Output the (X, Y) coordinate of the center of the cell containing the given text.  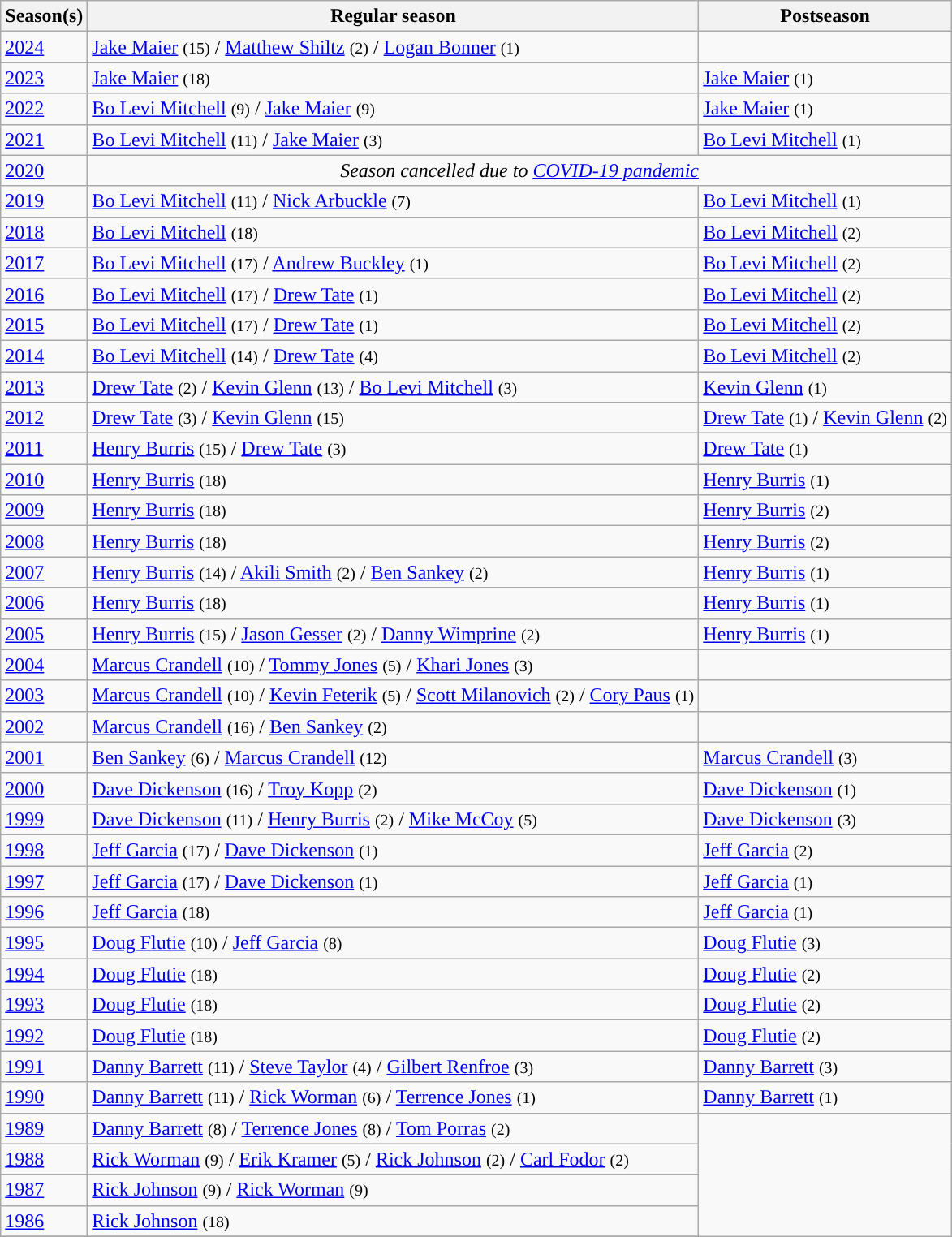
2015 (44, 325)
Henry Burris (15) / Drew Tate (3) (393, 449)
Dave Dickenson (1) (825, 788)
Bo Levi Mitchell (11) / Nick Arbuckle (7) (393, 201)
Dave Dickenson (11) / Henry Burris (2) / Mike McCoy (5) (393, 819)
2003 (44, 696)
Dave Dickenson (3) (825, 819)
Danny Barrett (11) / Rick Worman (6) / Terrence Jones (1) (393, 1097)
2023 (44, 78)
Drew Tate (1) / Kevin Glenn (2) (825, 418)
Ben Sankey (6) / Marcus Crandell (12) (393, 757)
2004 (44, 665)
Henry Burris (14) / Akili Smith (2) / Ben Sankey (2) (393, 572)
Rick Johnson (18) (393, 1221)
2021 (44, 140)
Bo Levi Mitchell (18) (393, 232)
2013 (44, 387)
2007 (44, 572)
1998 (44, 850)
2019 (44, 201)
Kevin Glenn (1) (825, 387)
Danny Barrett (11) / Steve Taylor (4) / Gilbert Renfroe (3) (393, 1067)
Doug Flutie (3) (825, 943)
Dave Dickenson (16) / Troy Kopp (2) (393, 788)
Jake Maier (18) (393, 78)
Drew Tate (3) / Kevin Glenn (15) (393, 418)
Bo Levi Mitchell (17) / Andrew Buckley (1) (393, 263)
2006 (44, 603)
2018 (44, 232)
2017 (44, 263)
Jeff Garcia (18) (393, 912)
2010 (44, 480)
Danny Barrett (3) (825, 1067)
Rick Johnson (9) / Rick Worman (9) (393, 1190)
1999 (44, 819)
Rick Worman (9) / Erik Kramer (5) / Rick Johnson (2) / Carl Fodor (2) (393, 1159)
2005 (44, 634)
Jeff Garcia (2) (825, 850)
1990 (44, 1097)
1995 (44, 943)
2011 (44, 449)
1989 (44, 1128)
2022 (44, 109)
2009 (44, 511)
2020 (44, 170)
1997 (44, 881)
Bo Levi Mitchell (9) / Jake Maier (9) (393, 109)
Season(s) (44, 16)
1992 (44, 1036)
2016 (44, 294)
Jake Maier (15) / Matthew Shiltz (2) / Logan Bonner (1) (393, 47)
Postseason (825, 16)
2000 (44, 788)
1996 (44, 912)
2001 (44, 757)
Marcus Crandell (10) / Kevin Feterik (5) / Scott Milanovich (2) / Cory Paus (1) (393, 696)
1991 (44, 1067)
2014 (44, 356)
Bo Levi Mitchell (11) / Jake Maier (3) (393, 140)
1986 (44, 1221)
Doug Flutie (10) / Jeff Garcia (8) (393, 943)
Danny Barrett (8) / Terrence Jones (8) / Tom Porras (2) (393, 1128)
2008 (44, 541)
1988 (44, 1159)
2012 (44, 418)
1993 (44, 1005)
1994 (44, 974)
Bo Levi Mitchell (14) / Drew Tate (4) (393, 356)
2002 (44, 726)
Henry Burris (15) / Jason Gesser (2) / Danny Wimprine (2) (393, 634)
1987 (44, 1190)
Marcus Crandell (3) (825, 757)
2024 (44, 47)
Regular season (393, 16)
Drew Tate (2) / Kevin Glenn (13) / Bo Levi Mitchell (3) (393, 387)
Marcus Crandell (10) / Tommy Jones (5) / Khari Jones (3) (393, 665)
Marcus Crandell (16) / Ben Sankey (2) (393, 726)
Season cancelled due to COVID-19 pandemic (519, 170)
Danny Barrett (1) (825, 1097)
Drew Tate (1) (825, 449)
